Extract the (x, y) coordinate from the center of the cell holding the provided text.  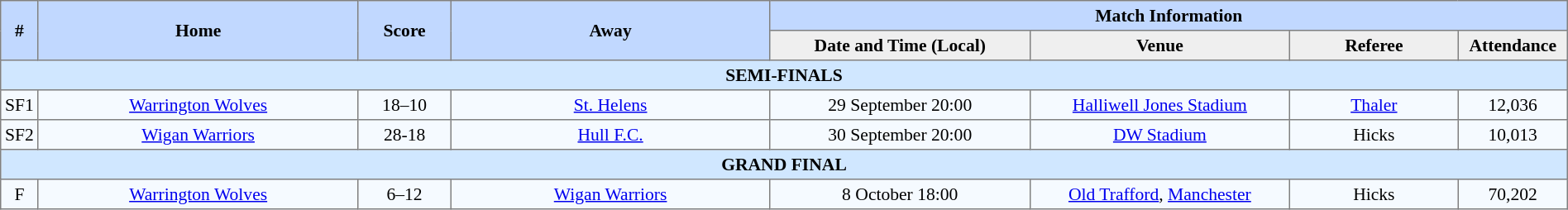
10,013 (1513, 135)
Referee (1374, 45)
Hull F.C. (610, 135)
GRAND FINAL (784, 165)
18–10 (404, 105)
28-18 (404, 135)
12,036 (1513, 105)
Away (610, 31)
Score (404, 31)
DW Stadium (1159, 135)
8 October 18:00 (900, 194)
Date and Time (Local) (900, 45)
6–12 (404, 194)
70,202 (1513, 194)
Match Information (1169, 16)
SF2 (20, 135)
St. Helens (610, 105)
Attendance (1513, 45)
SF1 (20, 105)
Home (198, 31)
Venue (1159, 45)
30 September 20:00 (900, 135)
Thaler (1374, 105)
Old Trafford, Manchester (1159, 194)
29 September 20:00 (900, 105)
Halliwell Jones Stadium (1159, 105)
SEMI-FINALS (784, 75)
F (20, 194)
# (20, 31)
